Return (x, y) of the center of cell containing provided text 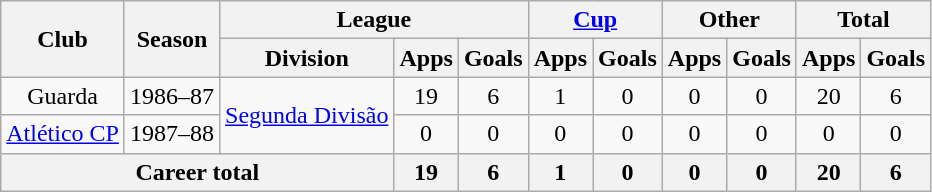
Career total (198, 172)
Club (63, 39)
1986–87 (172, 96)
Season (172, 39)
1987–88 (172, 134)
Atlético CP (63, 134)
Total (863, 20)
Cup (595, 20)
Segunda Divisão (307, 115)
Other (729, 20)
Guarda (63, 96)
League (374, 20)
Division (307, 58)
